Extract the [x, y] coordinate from the center of the cell holding the provided text.  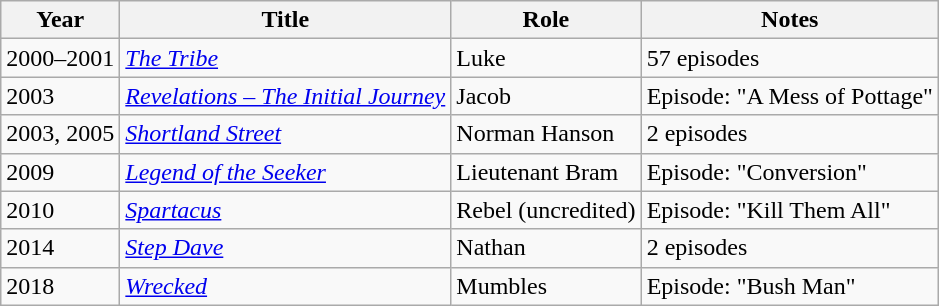
2018 [60, 286]
Luke [546, 58]
Notes [790, 20]
2003 [60, 96]
2003, 2005 [60, 134]
Nathan [546, 248]
The Tribe [286, 58]
Title [286, 20]
Mumbles [546, 286]
Revelations – The Initial Journey [286, 96]
Episode: "Conversion" [790, 172]
Wrecked [286, 286]
Shortland Street [286, 134]
Legend of the Seeker [286, 172]
Episode: "Bush Man" [790, 286]
2014 [60, 248]
Year [60, 20]
Role [546, 20]
2010 [60, 210]
Jacob [546, 96]
Norman Hanson [546, 134]
2009 [60, 172]
57 episodes [790, 58]
Spartacus [286, 210]
2000–2001 [60, 58]
Episode: "Kill Them All" [790, 210]
Episode: "A Mess of Pottage" [790, 96]
Rebel (uncredited) [546, 210]
Lieutenant Bram [546, 172]
Step Dave [286, 248]
